Determine the [X, Y] coordinate at the center of the cell enclosing the given text.  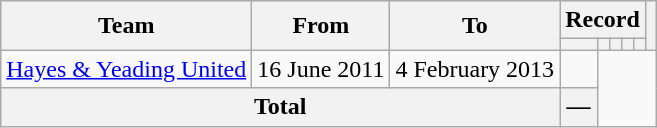
Record [603, 20]
— [579, 107]
To [475, 26]
4 February 2013 [475, 69]
Total [280, 107]
16 June 2011 [321, 69]
From [321, 26]
Team [126, 26]
Hayes & Yeading United [126, 69]
